Determine the (x, y) coordinate at the center of the cell enclosing the given text.  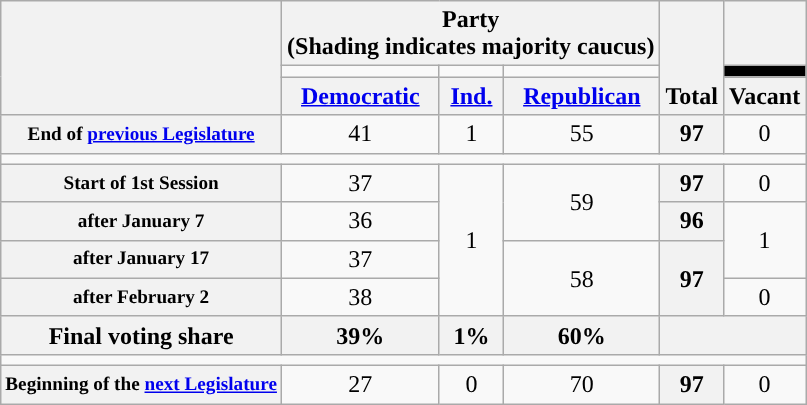
after January 7 (142, 221)
Party (Shading indicates majority caucus) (471, 34)
39% (361, 335)
60% (582, 335)
End of previous Legislature (142, 134)
59 (582, 202)
38 (361, 297)
Start of 1st Session (142, 183)
36 (361, 221)
27 (361, 384)
55 (582, 134)
58 (582, 278)
Final voting share (142, 335)
after February 2 (142, 297)
Total (692, 58)
70 (582, 384)
41 (361, 134)
after January 17 (142, 259)
Republican (582, 96)
Beginning of the next Legislature (142, 384)
Democratic (361, 96)
Ind. (472, 96)
96 (692, 221)
1% (472, 335)
Vacant (764, 96)
